From the cell containing the given text, extract its center point as (x, y) coordinate. 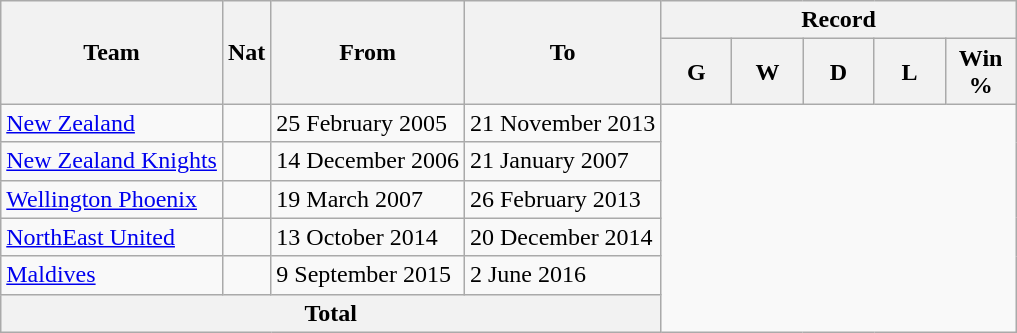
G (696, 72)
New Zealand Knights (112, 161)
Nat (246, 52)
9 September 2015 (368, 275)
From (368, 52)
Record (838, 20)
D (838, 72)
13 October 2014 (368, 237)
New Zealand (112, 123)
L (910, 72)
NorthEast United (112, 237)
Total (331, 313)
Maldives (112, 275)
2 June 2016 (562, 275)
Win % (980, 72)
Team (112, 52)
19 March 2007 (368, 199)
14 December 2006 (368, 161)
Wellington Phoenix (112, 199)
26 February 2013 (562, 199)
W (768, 72)
21 January 2007 (562, 161)
25 February 2005 (368, 123)
21 November 2013 (562, 123)
To (562, 52)
20 December 2014 (562, 237)
